Output the [x, y] coordinate of the center of the cell containing the given text.  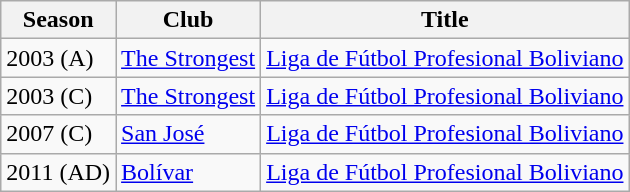
San José [188, 134]
2003 (C) [58, 96]
2007 (C) [58, 134]
2003 (A) [58, 58]
Season [58, 20]
Title [445, 20]
Club [188, 20]
Bolívar [188, 172]
2011 (AD) [58, 172]
